Determine the [x, y] coordinate at the center of the cell enclosing the given text.  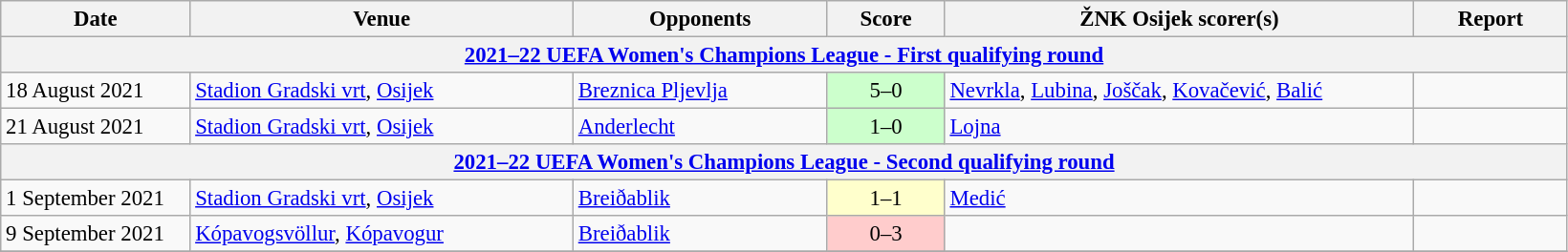
1–0 [885, 127]
Medić [1180, 199]
Opponents [700, 19]
18 August 2021 [96, 91]
2021–22 UEFA Women's Champions League - First qualifying round [784, 55]
5–0 [885, 91]
Kópavogsvöllur, Kópavogur [382, 234]
Lojna [1180, 127]
Anderlecht [700, 127]
1 September 2021 [96, 199]
Nevrkla, Lubina, Joščak, Kovačević, Balić [1180, 91]
2021–22 UEFA Women's Champions League - Second qualifying round [784, 162]
Score [885, 19]
Report [1492, 19]
Date [96, 19]
21 August 2021 [96, 127]
1–1 [885, 199]
Breznica Pljevlja [700, 91]
0–3 [885, 234]
Venue [382, 19]
ŽNK Osijek scorer(s) [1180, 19]
9 September 2021 [96, 234]
